Provide the (X, Y) coordinate of the cell's center where the given text is located.  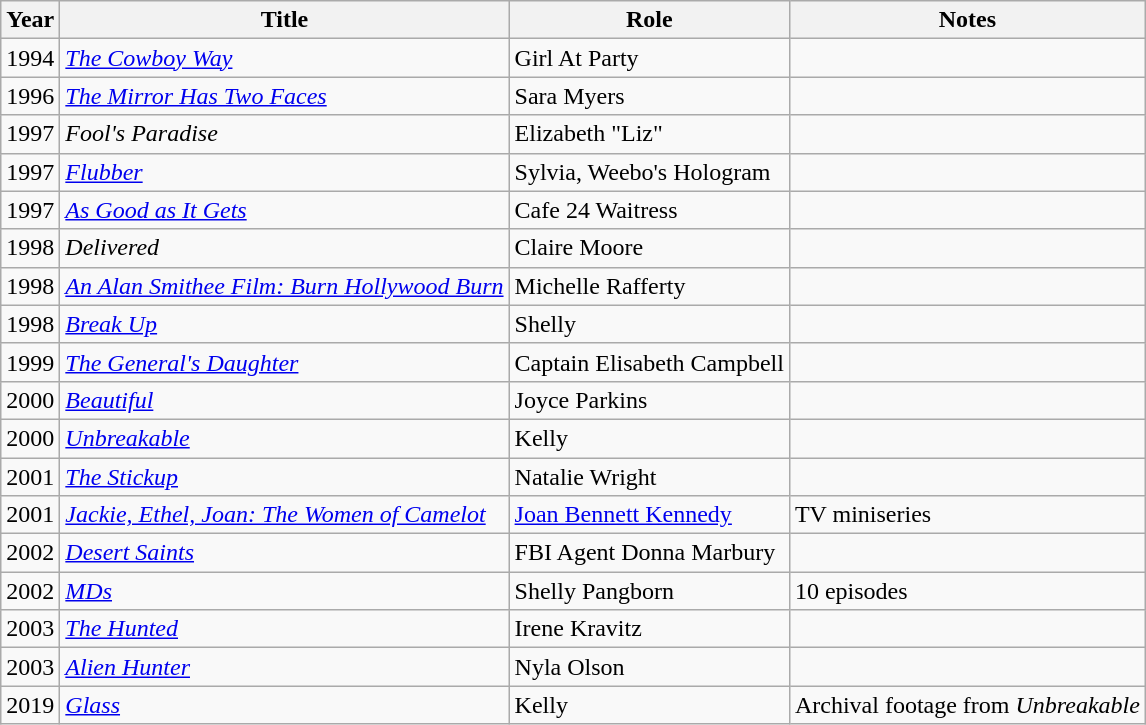
1996 (30, 96)
Glass (284, 705)
Year (30, 20)
Elizabeth "Liz" (649, 134)
Break Up (284, 324)
Alien Hunter (284, 667)
Shelly Pangborn (649, 591)
Title (284, 20)
Irene Kravitz (649, 629)
Beautiful (284, 400)
Flubber (284, 172)
Delivered (284, 248)
1994 (30, 58)
Joyce Parkins (649, 400)
Michelle Rafferty (649, 286)
The Hunted (284, 629)
The Cowboy Way (284, 58)
Girl At Party (649, 58)
2019 (30, 705)
An Alan Smithee Film: Burn Hollywood Burn (284, 286)
Shelly (649, 324)
Unbreakable (284, 438)
Cafe 24 Waitress (649, 210)
The Mirror Has Two Faces (284, 96)
Captain Elisabeth Campbell (649, 362)
As Good as It Gets (284, 210)
Sara Myers (649, 96)
MDs (284, 591)
1999 (30, 362)
Archival footage from Unbreakable (967, 705)
TV miniseries (967, 515)
Notes (967, 20)
Jackie, Ethel, Joan: The Women of Camelot (284, 515)
Claire Moore (649, 248)
10 episodes (967, 591)
FBI Agent Donna Marbury (649, 553)
Fool's Paradise (284, 134)
Natalie Wright (649, 477)
Role (649, 20)
Nyla Olson (649, 667)
Sylvia, Weebo's Hologram (649, 172)
Desert Saints (284, 553)
The Stickup (284, 477)
The General's Daughter (284, 362)
Joan Bennett Kennedy (649, 515)
